For the text-containing cell, return its midpoint in [x, y] coordinate format. 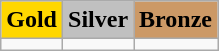
Bronze [176, 20]
Gold [32, 20]
Silver [98, 20]
